Return (X, Y) of the center of cell containing provided text 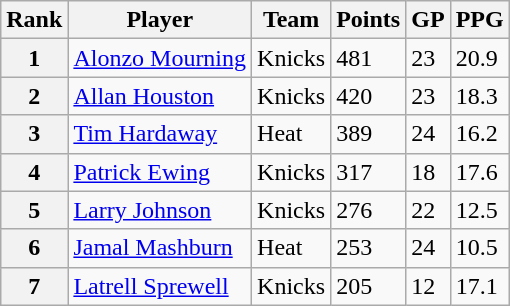
Rank (34, 20)
18 (428, 172)
GP (428, 20)
20.9 (480, 58)
1 (34, 58)
Latrell Sprewell (160, 286)
389 (368, 134)
420 (368, 96)
12.5 (480, 210)
481 (368, 58)
22 (428, 210)
253 (368, 248)
6 (34, 248)
205 (368, 286)
Alonzo Mourning (160, 58)
Larry Johnson (160, 210)
Allan Houston (160, 96)
276 (368, 210)
16.2 (480, 134)
PPG (480, 20)
17.6 (480, 172)
Tim Hardaway (160, 134)
12 (428, 286)
Team (292, 20)
Jamal Mashburn (160, 248)
Player (160, 20)
Patrick Ewing (160, 172)
7 (34, 286)
18.3 (480, 96)
3 (34, 134)
5 (34, 210)
2 (34, 96)
17.1 (480, 286)
10.5 (480, 248)
Points (368, 20)
4 (34, 172)
317 (368, 172)
